Scan for the cell matching the given text and deliver its [x, y] coordinate at center. 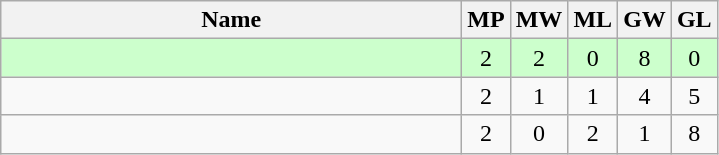
MP [486, 20]
GL [694, 20]
MW [539, 20]
4 [645, 96]
5 [694, 96]
GW [645, 20]
Name [232, 20]
ML [593, 20]
